Capture the cell that displays the provided text and extract its (X, Y) central coordinate. 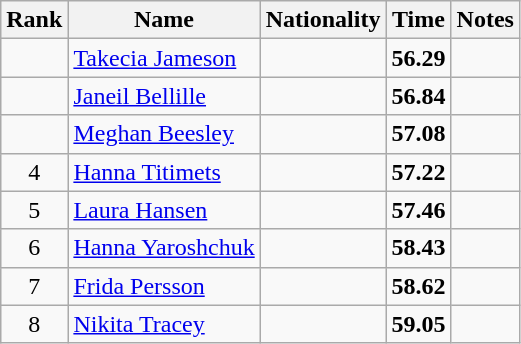
Laura Hansen (164, 210)
Nationality (323, 20)
Name (164, 20)
57.22 (418, 172)
5 (34, 210)
Frida Persson (164, 286)
4 (34, 172)
57.08 (418, 134)
6 (34, 248)
Meghan Beesley (164, 134)
7 (34, 286)
58.62 (418, 286)
Hanna Yaroshchuk (164, 248)
Notes (485, 20)
59.05 (418, 324)
58.43 (418, 248)
57.46 (418, 210)
56.29 (418, 58)
Hanna Titimets (164, 172)
Janeil Bellille (164, 96)
Time (418, 20)
Rank (34, 20)
Nikita Tracey (164, 324)
8 (34, 324)
Takecia Jameson (164, 58)
56.84 (418, 96)
